Find where the given text appears and provide that cell's center as [x, y] coordinate. 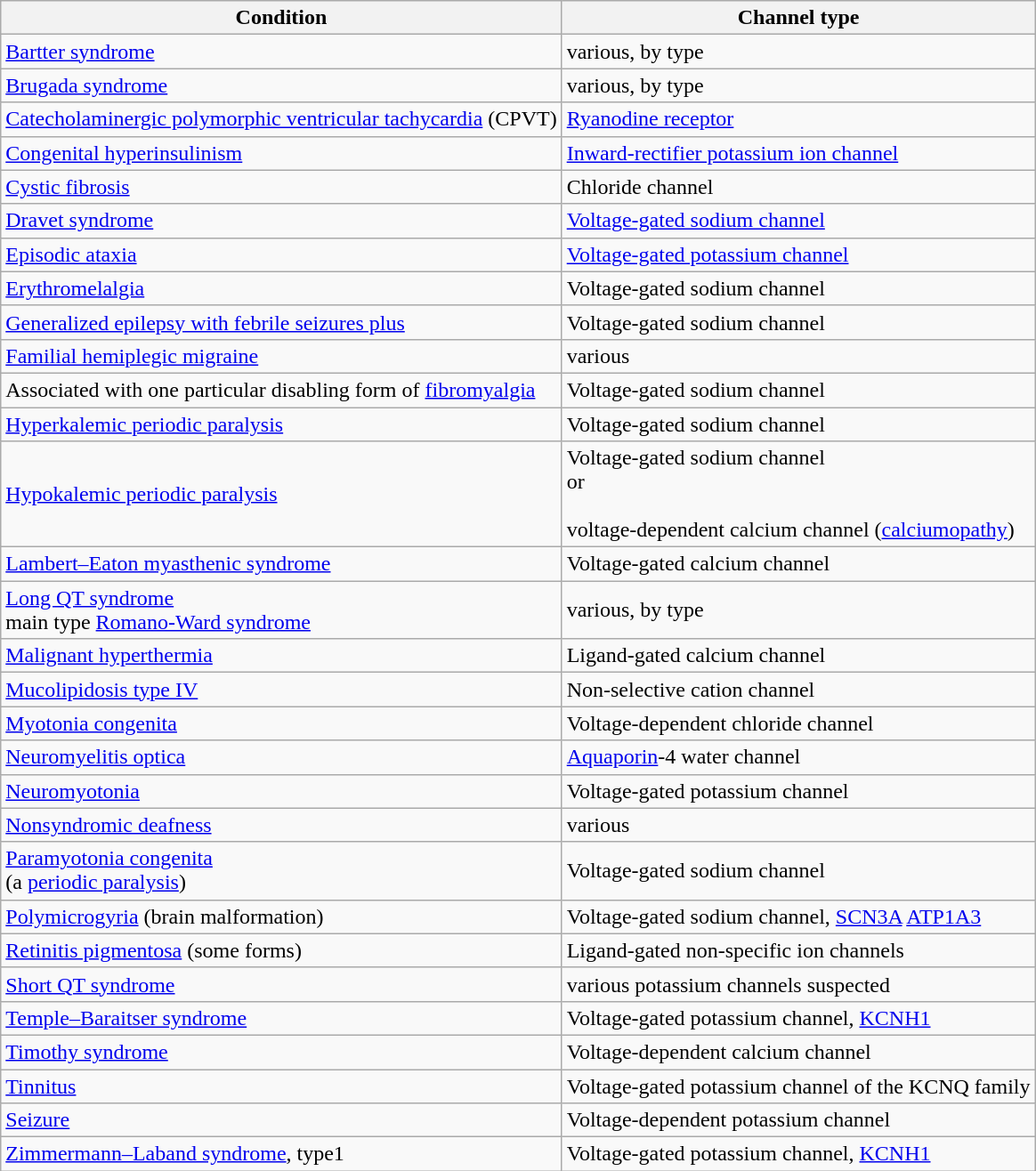
Malignant hyperthermia [281, 656]
Brugada syndrome [281, 85]
Paramyotonia congenita(a periodic paralysis) [281, 870]
Ryanodine receptor [798, 119]
Seizure [281, 1120]
Condition [281, 18]
Ligand-gated non-specific ion channels [798, 950]
Non-selective cation channel [798, 690]
Tinnitus [281, 1086]
Neuromyotonia [281, 791]
Voltage-gated sodium channelorvoltage-dependent calcium channel (calciumopathy) [798, 495]
Dravet syndrome [281, 221]
Nonsyndromic deafness [281, 825]
Retinitis pigmentosa (some forms) [281, 950]
various potassium channels suspected [798, 984]
Inward-rectifier potassium ion channel [798, 153]
Chloride channel [798, 187]
Catecholaminergic polymorphic ventricular tachycardia (CPVT) [281, 119]
Episodic ataxia [281, 254]
Timothy syndrome [281, 1052]
Mucolipidosis type IV [281, 690]
Zimmermann–Laband syndrome, type1 [281, 1154]
Familial hemiplegic migraine [281, 356]
Voltage-gated calcium channel [798, 564]
Channel type [798, 18]
Voltage-dependent potassium channel [798, 1120]
Hyperkalemic periodic paralysis [281, 424]
Lambert–Eaton myasthenic syndrome [281, 564]
Short QT syndrome [281, 984]
Aquaporin-4 water channel [798, 757]
Generalized epilepsy with febrile seizures plus [281, 322]
Congenital hyperinsulinism [281, 153]
Hypokalemic periodic paralysis [281, 495]
Temple–Baraitser syndrome [281, 1018]
Voltage-gated potassium channel of the KCNQ family [798, 1086]
Voltage-dependent chloride channel [798, 723]
Ligand-gated calcium channel [798, 656]
Voltage-dependent calcium channel [798, 1052]
Cystic fibrosis [281, 187]
Erythromelalgia [281, 288]
Polymicrogyria (brain malformation) [281, 917]
Neuromyelitis optica [281, 757]
Bartter syndrome [281, 52]
Myotonia congenita [281, 723]
Voltage-gated sodium channel, SCN3A ATP1A3 [798, 917]
Associated with one particular disabling form of fibromyalgia [281, 390]
Long QT syndromemain type Romano-Ward syndrome [281, 610]
